Find where the given text appears and provide that cell's center as (X, Y) coordinate. 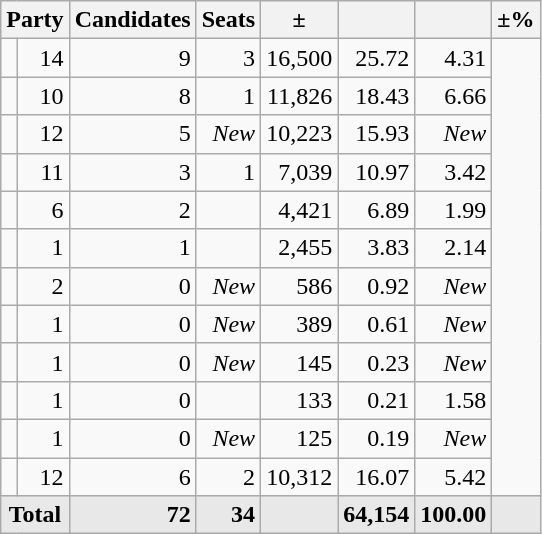
125 (300, 438)
133 (300, 400)
9 (132, 58)
5 (132, 134)
72 (132, 515)
34 (228, 515)
6.66 (454, 96)
11,826 (300, 96)
389 (300, 324)
14 (43, 58)
4.31 (454, 58)
145 (300, 362)
Party (35, 20)
10,312 (300, 477)
10,223 (300, 134)
Candidates (132, 20)
0.92 (376, 286)
Total (35, 515)
100.00 (454, 515)
16.07 (376, 477)
5.42 (454, 477)
25.72 (376, 58)
10.97 (376, 172)
1.58 (454, 400)
16,500 (300, 58)
0.23 (376, 362)
2,455 (300, 248)
Seats (228, 20)
3.83 (376, 248)
0.19 (376, 438)
10 (43, 96)
18.43 (376, 96)
15.93 (376, 134)
1.99 (454, 210)
64,154 (376, 515)
11 (43, 172)
4,421 (300, 210)
2.14 (454, 248)
8 (132, 96)
0.21 (376, 400)
586 (300, 286)
6.89 (376, 210)
7,039 (300, 172)
± (300, 20)
3.42 (454, 172)
0.61 (376, 324)
±% (516, 20)
